For the text-containing cell, return its midpoint in (X, Y) coordinate format. 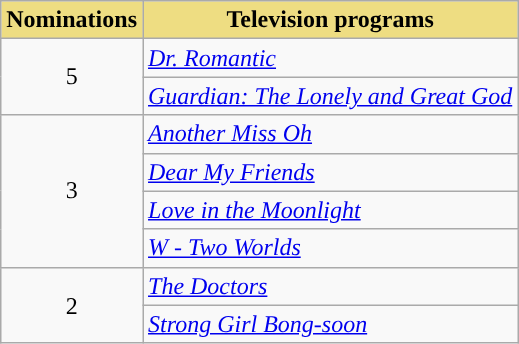
2 (72, 305)
Strong Girl Bong-soon (330, 324)
Guardian: The Lonely and Great God (330, 96)
Dr. Romantic (330, 58)
Television programs (330, 20)
Another Miss Oh (330, 134)
The Doctors (330, 286)
W - Two Worlds (330, 248)
Nominations (72, 20)
5 (72, 77)
Dear My Friends (330, 172)
3 (72, 191)
Love in the Moonlight (330, 210)
